Identify which cell holds the provided text, then report its [X, Y] central coordinate. 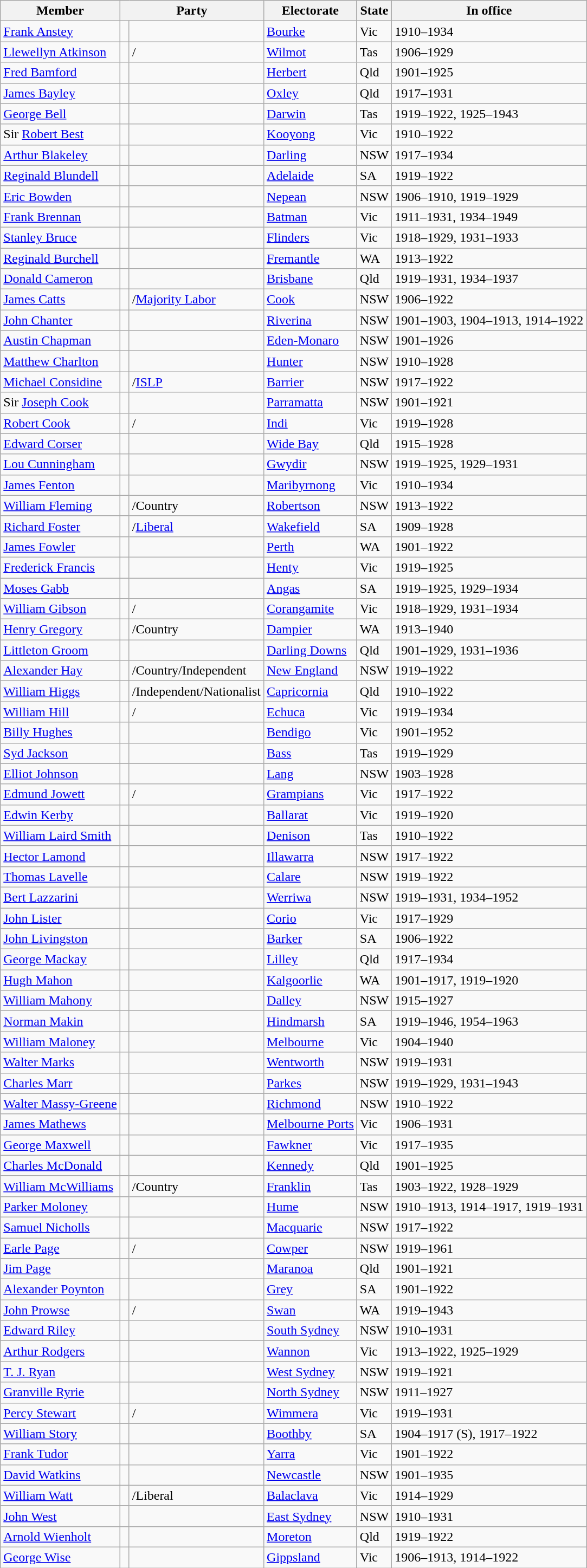
Granville Ryrie [60, 1392]
West Sydney [311, 1372]
1915–1928 [489, 444]
1903–1922, 1928–1929 [489, 1186]
Denison [311, 835]
1910–1928 [489, 361]
Frank Tudor [60, 1454]
1919–1925, 1929–1931 [489, 464]
Wilmot [311, 52]
1906–1910, 1919–1929 [489, 196]
Reginald Burchell [60, 258]
Dalley [311, 1001]
Grampians [311, 794]
Robert Cook [60, 423]
William Fleming [60, 506]
In office [489, 11]
Grey [311, 1290]
Wimmera [311, 1413]
1901–1929, 1931–1936 [489, 650]
Gwydir [311, 464]
1919–1943 [489, 1310]
George Mackay [60, 960]
T. J. Ryan [60, 1372]
Frank Anstey [60, 31]
Walter Massy-Greene [60, 1104]
John Prowse [60, 1310]
Nepean [311, 196]
Electorate [311, 11]
Edward Riley [60, 1331]
William Gibson [60, 609]
James Mathews [60, 1124]
1919–1946, 1954–1963 [489, 1021]
1901–1917, 1919–1920 [489, 980]
Ballarat [311, 815]
1919–1928 [489, 423]
1909–1928 [489, 526]
Gippsland [311, 1557]
John Chanter [60, 320]
Hugh Mahon [60, 980]
Adelaide [311, 176]
Bendigo [311, 733]
Wentworth [311, 1062]
Parkes [311, 1083]
Edmund Jowett [60, 794]
1919–1922, 1925–1943 [489, 114]
Parramatta [311, 403]
William Watt [60, 1495]
Richard Foster [60, 526]
Lou Cunningham [60, 464]
William Laird Smith [60, 835]
Parker Moloney [60, 1207]
1906–1931 [489, 1124]
1917–1929 [489, 918]
David Watkins [60, 1475]
Boothby [311, 1434]
Newcastle [311, 1475]
North Sydney [311, 1392]
1901–1952 [489, 733]
John West [60, 1516]
Kennedy [311, 1165]
Earle Page [60, 1248]
Charles Marr [60, 1083]
1919–1925 [489, 567]
Jim Page [60, 1269]
Edward Corser [60, 444]
George Bell [60, 114]
Hunter [311, 361]
1903–1928 [489, 774]
Matthew Charlton [60, 361]
Maribyrnong [311, 485]
1919–1931, 1934–1937 [489, 279]
1919–1921 [489, 1372]
1919–1929, 1931–1943 [489, 1083]
Darling Downs [311, 650]
Melbourne Ports [311, 1124]
Percy Stewart [60, 1413]
Riverina [311, 320]
Syd Jackson [60, 753]
Wide Bay [311, 444]
1917–1931 [489, 93]
Moses Gabb [60, 588]
Werriwa [311, 897]
Brisbane [311, 279]
Party [192, 11]
Kalgoorlie [311, 980]
Reginald Blundell [60, 176]
John Livingston [60, 939]
Elliot Johnson [60, 774]
Franklin [311, 1186]
Charles McDonald [60, 1165]
1917–1935 [489, 1145]
Corio [311, 918]
Yarra [311, 1454]
East Sydney [311, 1516]
1913–1922, 1925–1929 [489, 1351]
Hume [311, 1207]
Sir Robert Best [60, 134]
Herbert [311, 73]
1913–1940 [489, 630]
Arthur Rodgers [60, 1351]
James Fenton [60, 485]
Lilley [311, 960]
Wannon [311, 1351]
Wakefield [311, 526]
William Story [60, 1434]
Maranoa [311, 1269]
1919–1920 [489, 815]
Kooyong [311, 134]
1919–1961 [489, 1248]
Oxley [311, 93]
Melbourne [311, 1042]
/Independent/Nationalist [196, 691]
Barker [311, 939]
Balaclava [311, 1495]
1906–1929 [489, 52]
Moreton [311, 1537]
1901–1926 [489, 341]
Echuca [311, 712]
Henry Gregory [60, 630]
1919–1934 [489, 712]
Capricornia [311, 691]
William Hill [60, 712]
Alexander Hay [60, 671]
William Maloney [60, 1042]
Alexander Poynton [60, 1290]
/ISLP [196, 382]
Indi [311, 423]
1919–1925, 1929–1934 [489, 588]
Fremantle [311, 258]
Cowper [311, 1248]
Bourke [311, 31]
James Catts [60, 300]
New England [311, 671]
Hindmarsh [311, 1021]
Darling [311, 155]
1919–1929 [489, 753]
Swan [311, 1310]
1901–1903, 1904–1913, 1914–1922 [489, 320]
Littleton Groom [60, 650]
/Country/Independent [196, 671]
Fred Bamford [60, 73]
1911–1927 [489, 1392]
1904–1917 (S), 1917–1922 [489, 1434]
Norman Makin [60, 1021]
Arthur Blakeley [60, 155]
Perth [311, 547]
Austin Chapman [60, 341]
Billy Hughes [60, 733]
Batman [311, 217]
Lang [311, 774]
1901–1935 [489, 1475]
Frank Brennan [60, 217]
Thomas Lavelle [60, 877]
Eden-Monaro [311, 341]
Darwin [311, 114]
1906–1913, 1914–1922 [489, 1557]
1904–1940 [489, 1042]
Fawkner [311, 1145]
Dampier [311, 630]
John Lister [60, 918]
Bert Lazzarini [60, 897]
South Sydney [311, 1331]
1914–1929 [489, 1495]
Samuel Nicholls [60, 1227]
Henty [311, 567]
William Higgs [60, 691]
1911–1931, 1934–1949 [489, 217]
George Maxwell [60, 1145]
Edwin Kerby [60, 815]
William McWilliams [60, 1186]
Walter Marks [60, 1062]
Robertson [311, 506]
Stanley Bruce [60, 237]
1910–1913, 1914–1917, 1919–1931 [489, 1207]
Cook [311, 300]
Barrier [311, 382]
Corangamite [311, 609]
Richmond [311, 1104]
Bass [311, 753]
Sir Joseph Cook [60, 403]
1919–1931, 1934–1952 [489, 897]
1918–1929, 1931–1934 [489, 609]
Angas [311, 588]
Flinders [311, 237]
Michael Considine [60, 382]
Calare [311, 877]
William Mahony [60, 1001]
1915–1927 [489, 1001]
/Majority Labor [196, 300]
Illawarra [311, 856]
Hector Lamond [60, 856]
Frederick Francis [60, 567]
James Bayley [60, 93]
Macquarie [311, 1227]
Member [60, 11]
George Wise [60, 1557]
James Fowler [60, 547]
1918–1929, 1931–1933 [489, 237]
State [374, 11]
Arnold Wienholt [60, 1537]
Donald Cameron [60, 279]
Llewellyn Atkinson [60, 52]
Eric Bowden [60, 196]
